For the text-containing cell, return its midpoint in [X, Y] coordinate format. 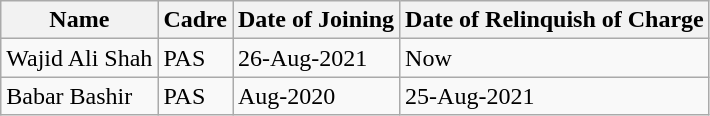
Date of Joining [316, 20]
26-Aug-2021 [316, 58]
25-Aug-2021 [555, 96]
Name [80, 20]
Cadre [196, 20]
Date of Relinquish of Charge [555, 20]
Wajid Ali Shah [80, 58]
Aug-2020 [316, 96]
Babar Bashir [80, 96]
Now [555, 58]
